Find where the given text appears and provide that cell's center as (X, Y) coordinate. 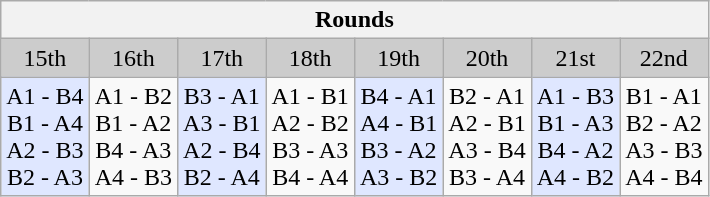
A1 - B1A2 - B2B3 - A3B4 - A4 (310, 136)
19th (398, 58)
A1 - B4B1 - A4A2 - B3B2 - A3 (45, 136)
15th (45, 58)
A1 - B2B1 - A2B4 - A3A4 - B3 (133, 136)
22nd (664, 58)
B2 - A1A2 - B1A3 - B4B3 - A4 (487, 136)
18th (310, 58)
21st (575, 58)
B3 - A1A3 - B1A2 - B4B2 - A4 (222, 136)
B1 - A1B2 - A2A3 - B3A4 - B4 (664, 136)
20th (487, 58)
17th (222, 58)
A1 - B3B1 - A3B4 - A2A4 - B2 (575, 136)
Rounds (354, 20)
16th (133, 58)
B4 - A1A4 - B1B3 - A2A3 - B2 (398, 136)
